Determine the [X, Y] coordinate at the center of the cell enclosing the given text.  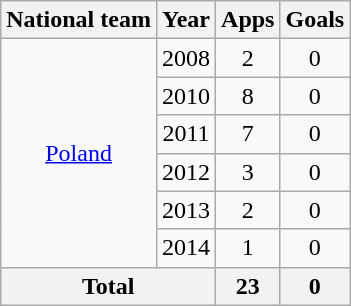
7 [248, 134]
Poland [79, 153]
2011 [186, 134]
8 [248, 96]
2014 [186, 248]
1 [248, 248]
Year [186, 20]
2013 [186, 210]
2008 [186, 58]
Total [108, 286]
3 [248, 172]
2010 [186, 96]
2012 [186, 172]
Apps [248, 20]
National team [79, 20]
23 [248, 286]
Goals [315, 20]
